Detect which cell encompasses the target text, then output its [x, y] center coordinate. 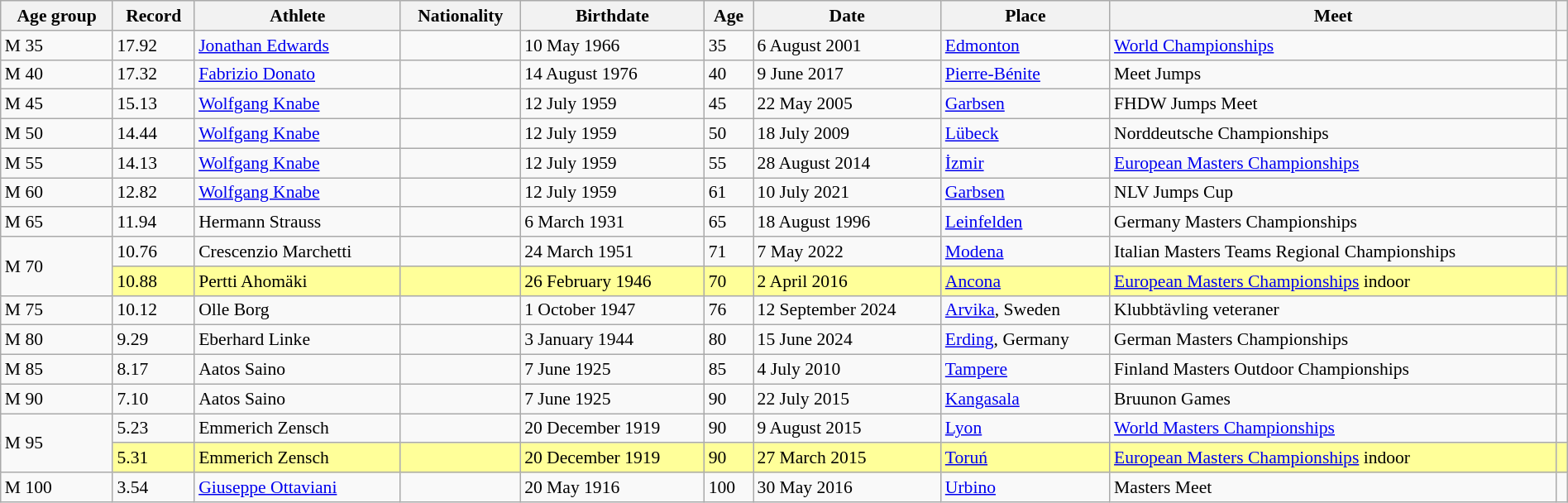
Place [1025, 16]
30 May 2016 [847, 487]
M 75 [57, 310]
5.31 [154, 458]
18 August 1996 [847, 223]
Erding, Germany [1025, 340]
65 [729, 223]
20 May 1916 [612, 487]
27 March 2015 [847, 458]
Eberhard Linke [298, 340]
Pierre-Bénite [1025, 74]
10 July 2021 [847, 193]
22 July 2015 [847, 399]
10.88 [154, 281]
Hermann Strauss [298, 223]
Crescenzio Marchetti [298, 251]
9 August 2015 [847, 429]
M 65 [57, 223]
M 70 [57, 266]
4 July 2010 [847, 370]
10 May 1966 [612, 46]
28 August 2014 [847, 163]
10.76 [154, 251]
Bruunon Games [1333, 399]
Italian Masters Teams Regional Championships [1333, 251]
14 August 1976 [612, 74]
Nationality [460, 16]
18 July 2009 [847, 134]
FHDW Jumps Meet [1333, 104]
Arvika, Sweden [1025, 310]
70 [729, 281]
Germany Masters Championships [1333, 223]
24 March 1951 [612, 251]
1 October 1947 [612, 310]
NLV Jumps Cup [1333, 193]
German Masters Championships [1333, 340]
Giuseppe Ottaviani [298, 487]
15 June 2024 [847, 340]
Age group [57, 16]
50 [729, 134]
Finland Masters Outdoor Championships [1333, 370]
85 [729, 370]
Modena [1025, 251]
61 [729, 193]
European Masters Championships [1333, 163]
8.17 [154, 370]
76 [729, 310]
7 May 2022 [847, 251]
Birthdate [612, 16]
26 February 1946 [612, 281]
80 [729, 340]
Tampere [1025, 370]
M 100 [57, 487]
Masters Meet [1333, 487]
6 March 1931 [612, 223]
Record [154, 16]
M 50 [57, 134]
Urbino [1025, 487]
Toruń [1025, 458]
Age [729, 16]
3.54 [154, 487]
M 45 [57, 104]
Date [847, 16]
Fabrizio Donato [298, 74]
Athlete [298, 16]
Klubbtävling veteraner [1333, 310]
World Masters Championships [1333, 429]
45 [729, 104]
22 May 2005 [847, 104]
Olle Borg [298, 310]
11.94 [154, 223]
Leinfelden [1025, 223]
M 95 [57, 443]
Ancona [1025, 281]
Norddeutsche Championships [1333, 134]
6 August 2001 [847, 46]
17.32 [154, 74]
M 55 [57, 163]
9.29 [154, 340]
7.10 [154, 399]
M 40 [57, 74]
55 [729, 163]
3 January 1944 [612, 340]
71 [729, 251]
40 [729, 74]
14.44 [154, 134]
12 September 2024 [847, 310]
Meet Jumps [1333, 74]
17.92 [154, 46]
Edmonton [1025, 46]
M 90 [57, 399]
35 [729, 46]
15.13 [154, 104]
100 [729, 487]
World Championships [1333, 46]
Lyon [1025, 429]
M 80 [57, 340]
14.13 [154, 163]
2 April 2016 [847, 281]
10.12 [154, 310]
Jonathan Edwards [298, 46]
9 June 2017 [847, 74]
12.82 [154, 193]
M 85 [57, 370]
Pertti Ahomäki [298, 281]
Kangasala [1025, 399]
M 35 [57, 46]
5.23 [154, 429]
Meet [1333, 16]
İzmir [1025, 163]
Lübeck [1025, 134]
M 60 [57, 193]
